Pinpoint the cell where the given text exists, returning its [X, Y] midpoint coordinate. 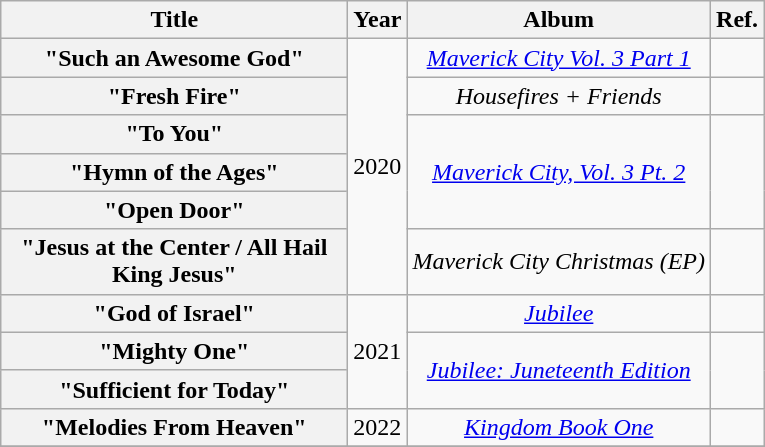
Jubilee: Juneteenth Edition [559, 370]
Kingdom Book One [559, 427]
"Melodies From Heaven" [174, 427]
Album [559, 20]
"God of Israel" [174, 313]
2021 [378, 351]
"Hymn of the Ages" [174, 172]
Title [174, 20]
"Fresh Fire" [174, 96]
Maverick City, Vol. 3 Pt. 2 [559, 172]
2020 [378, 166]
Housefires + Friends [559, 96]
"Sufficient for Today" [174, 389]
"Open Door" [174, 210]
Year [378, 20]
2022 [378, 427]
"Such an Awesome God" [174, 58]
Jubilee [559, 313]
"Mighty One" [174, 351]
Maverick City Vol. 3 Part 1 [559, 58]
Ref. [738, 20]
"Jesus at the Center / All Hail King Jesus" [174, 262]
"To You" [174, 134]
Maverick City Christmas (EP) [559, 262]
